Scan for the cell matching the given text and deliver its [X, Y] coordinate at center. 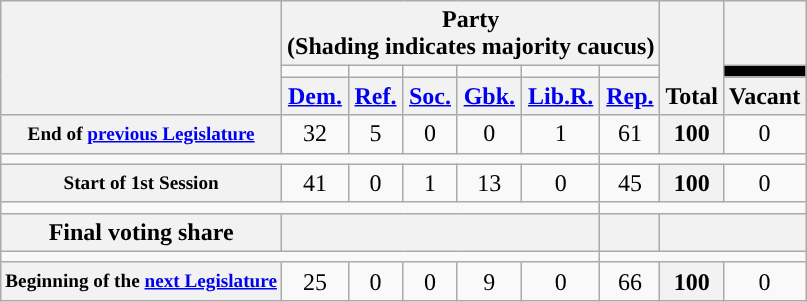
Start of 1st Session [142, 183]
Ref. [375, 96]
Soc. [430, 96]
13 [489, 183]
Gbk. [489, 96]
Party (Shading indicates majority caucus) [471, 34]
61 [630, 134]
66 [630, 281]
Lib.R. [560, 96]
5 [375, 134]
Rep. [630, 96]
Dem. [316, 96]
Total [692, 58]
Beginning of the next Legislature [142, 281]
25 [316, 281]
End of previous Legislature [142, 134]
9 [489, 281]
32 [316, 134]
41 [316, 183]
Vacant [764, 96]
45 [630, 183]
Final voting share [142, 232]
